Locate the cell with the specified text and output its (X, Y) center coordinate. 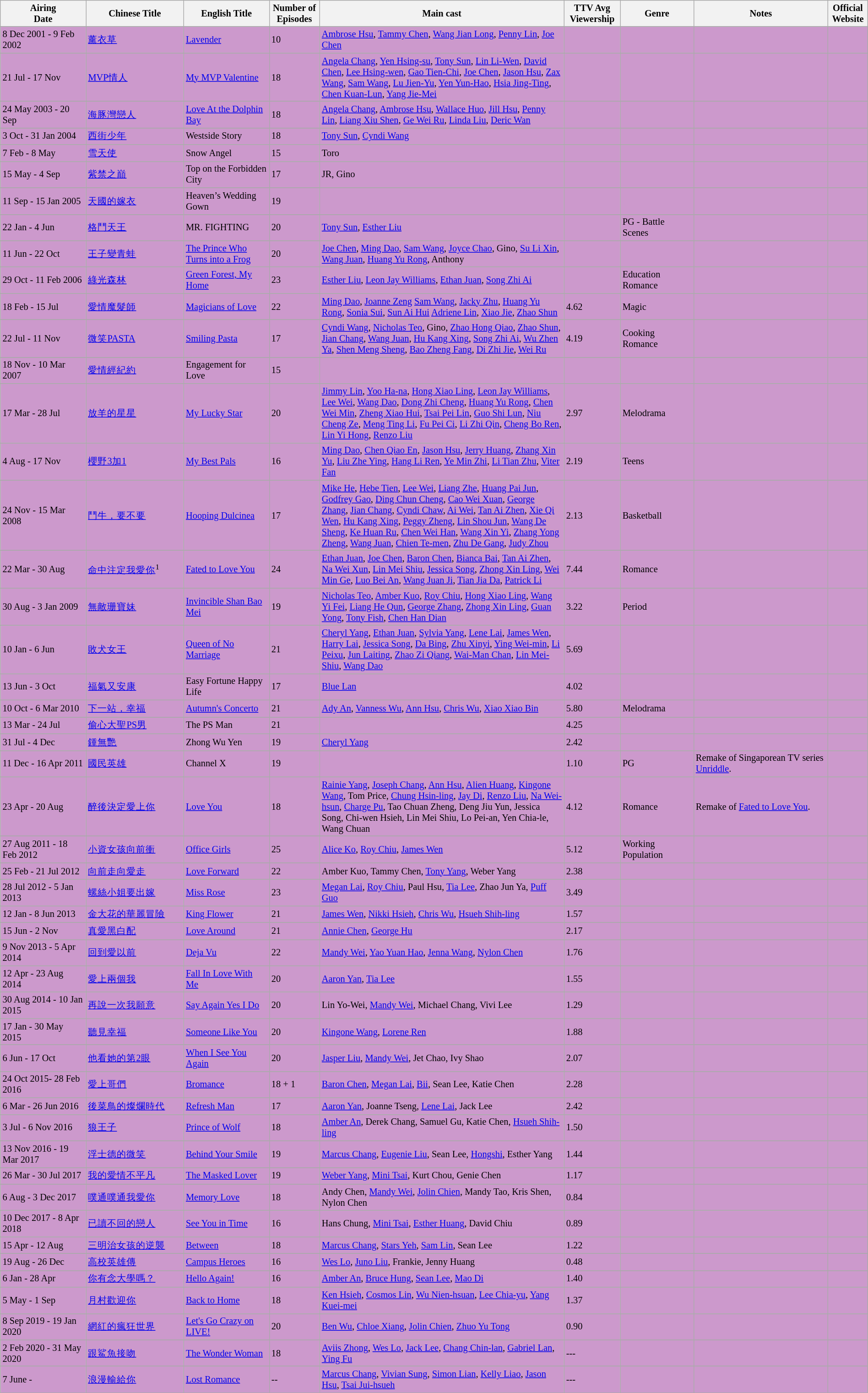
0.89 (592, 1224)
噗通噗通我愛你 (135, 1197)
PG (657, 764)
Mandy Wei, Yao Yuan Hao, Jenna Wang, Nylon Chen (442, 953)
Annie Chen, George Hu (442, 931)
格鬥天王 (135, 228)
命中注定我愛你1 (135, 569)
See You in Time (226, 1224)
11 Sep - 15 Jan 2005 (43, 201)
Prince of Wolf (226, 1127)
真愛黑白配 (135, 931)
6 Aug - 3 Dec 2017 (43, 1197)
1.55 (592, 979)
Chinese Title (135, 13)
Amber An, Derek Chang, Samuel Gu, Katie Chen, Hsueh Shih-ling (442, 1127)
Marcus Chang, Eugenie Liu, Sean Lee, Hongshi, Esther Yang (442, 1154)
1.44 (592, 1154)
Refresh Man (226, 1106)
Westside Story (226, 136)
18 Feb - 15 Jul (43, 307)
4.25 (592, 725)
Fated to Love You (226, 569)
13 Jun - 3 Oct (43, 687)
7 Feb - 8 May (43, 153)
15 Apr - 12 Aug (43, 1245)
24 Oct 2015- 28 Feb 2016 (43, 1084)
無敵珊寶妹 (135, 607)
Ben Wu, Chloe Xiang, Jolin Chien, Zhuo Yu Tong (442, 1327)
Love You (226, 807)
-- (294, 1379)
17 Jan - 30 May 2015 (43, 1032)
海豚灣戀人 (135, 114)
Hello Again! (226, 1279)
PG - Battle Scenes (657, 228)
2.38 (592, 871)
Ady An, Vanness Wu, Ann Hsu, Chris Wu, Xiao Xiao Bin (442, 709)
Ming Dao, Chen Qiao En, Jason Hsu, Jerry Huang, Zhang Xin Yu, Liu Zhe Ying, Hang Li Ren, Ye Min Zhi, Li Tian Zhu, Viter Fan (442, 461)
Love At the Dolphin Bay (226, 114)
Aaron Yan, Joanne Tseng, Lene Lai, Jack Lee (442, 1106)
2.97 (592, 413)
Campus Heroes (226, 1262)
狼王子 (135, 1127)
Genre (657, 13)
4.12 (592, 807)
Love Forward (226, 871)
0.84 (592, 1197)
18 + 1 (294, 1084)
Jasper Liu, Mandy Wei, Jet Chao, Ivy Shao (442, 1058)
17 Mar - 28 Jul (43, 413)
1.29 (592, 1005)
The Wonder Woman (226, 1353)
Let's Go Crazy on LIVE! (226, 1327)
Marcus Chang, Stars Yeh, Sam Lin, Sean Lee (442, 1245)
浪漫輸給你 (135, 1379)
13 Nov 2016 - 19 Mar 2017 (43, 1154)
Tony Sun, Esther Liu (442, 228)
12 Jan - 8 Jun 2013 (43, 914)
Smiling Pasta (226, 338)
0.48 (592, 1262)
10 (294, 40)
Queen of No Marriage (226, 650)
Tony Sun, Cyndi Wang (442, 136)
Lost Romance (226, 1379)
Basketball (657, 515)
Remake of Singaporean TV series Unriddle. (761, 764)
4.62 (592, 307)
Miss Rose (226, 893)
鍾無艷 (135, 742)
26 Mar - 30 Jul 2017 (43, 1176)
10 Dec 2017 - 8 Apr 2018 (43, 1224)
Blue Lan (442, 687)
向前走向愛走 (135, 871)
Deja Vu (226, 953)
Aviis Zhong, Wes Lo, Jack Lee, Chang Chin-lan, Gabriel Lan, Ying Fu (442, 1353)
網紅的瘋狂世界 (135, 1327)
Notes (761, 13)
AiringDate (43, 13)
Channel X (226, 764)
JR, Gino (442, 174)
1.22 (592, 1245)
22 Mar - 30 Aug (43, 569)
5.80 (592, 709)
Love Around (226, 931)
1.57 (592, 914)
24 May 2003 - 20 Sep (43, 114)
Aaron Yan, Tia Lee (442, 979)
Education Romance (657, 280)
1.40 (592, 1279)
Megan Lai, Roy Chiu, Paul Hsu, Tia Lee, Zhao Jun Ya, Puff Guo (442, 893)
1.10 (592, 764)
24 Nov - 15 Mar 2008 (43, 515)
福氣又安康 (135, 687)
薰衣草 (135, 40)
櫻野3加1 (135, 461)
Engagement for Love (226, 370)
18 Nov - 10 Mar 2007 (43, 370)
5 May - 1 Sep (43, 1301)
Bromance (226, 1084)
11 Jun - 22 Oct (43, 254)
15 Jun - 2 Nov (43, 931)
三明治女孩的逆襲 (135, 1245)
27 Aug 2011 - 18 Feb 2012 (43, 849)
MVP情人 (135, 77)
Teens (657, 461)
Ken Hsieh, Cosmos Lin, Wu Nien-hsuan, Lee Chia-yu, Yang Kuei-mei (442, 1301)
Someone Like You (226, 1032)
Cheryl Yang (442, 742)
9 Nov 2013 - 5 Apr 2014 (43, 953)
Easy Fortune Happy Life (226, 687)
偷心大聖PS男 (135, 725)
Fall In Love With Me (226, 979)
22 Jul - 11 Nov (43, 338)
Cooking Romance (657, 338)
愛情經紀約 (135, 370)
2.28 (592, 1084)
The Prince Who Turns into a Frog (226, 254)
愛上哥們 (135, 1084)
金大花的華麗冒險 (135, 914)
2.19 (592, 461)
10 Oct - 6 Mar 2010 (43, 709)
他看她的第2眼 (135, 1058)
Magic (657, 307)
Main cast (442, 13)
The Masked Lover (226, 1176)
1.17 (592, 1176)
聽見幸福 (135, 1032)
3 Jul - 6 Nov 2016 (43, 1127)
Ming Dao, Joanne Zeng Sam Wang, Jacky Zhu, Huang Yu Rong, Sonia Sui, Sun Ai Hui Adriene Lin, Xiao Jie, Zhao Shun (442, 307)
My Best Pals (226, 461)
回到愛以前 (135, 953)
Baron Chen, Megan Lai, Bii, Sean Lee, Katie Chen (442, 1084)
再說一次我願意 (135, 1005)
23 Apr - 20 Aug (43, 807)
Office Girls (226, 849)
Top on the Forbidden City (226, 174)
8 Sep 2019 - 19 Jan 2020 (43, 1327)
Remake of Fated to Love You. (761, 807)
愛情魔髮師 (135, 307)
My MVP Valentine (226, 77)
The PS Man (226, 725)
5.69 (592, 650)
21 Jul - 17 Nov (43, 77)
19 Aug - 26 Dec (43, 1262)
11 Dec - 16 Apr 2011 (43, 764)
我的愛情不平凡 (135, 1176)
King Flower (226, 914)
25 (294, 849)
Amber Kuo, Tammy Chen, Tony Yang, Weber Yang (442, 871)
4.19 (592, 338)
Behind Your Smile (226, 1154)
James Wen, Nikki Hsieh, Chris Wu, Hsueh Shih-ling (442, 914)
高校英雄傳 (135, 1262)
Between (226, 1245)
已讀不回的戀人 (135, 1224)
Weber Yang, Mini Tsai, Kurt Chou, Genie Chen (442, 1176)
Back to Home (226, 1301)
12 Apr - 23 Aug 2014 (43, 979)
Lin Yo-Wei, Mandy Wei, Michael Chang, Vivi Lee (442, 1005)
4.02 (592, 687)
5.12 (592, 849)
醉後決定愛上你 (135, 807)
31 Jul - 4 Dec (43, 742)
Magicians of Love (226, 307)
Kingone Wang, Lorene Ren (442, 1032)
放羊的星星 (135, 413)
1.88 (592, 1032)
Joe Chen, Ming Dao, Sam Wang, Joyce Chao, Gino, Su Li Xin, Wang Juan, Huang Yu Rong, Anthony (442, 254)
Amber An, Bruce Hung, Sean Lee, Mao Di (442, 1279)
Toro (442, 153)
2.07 (592, 1058)
Esther Liu, Leon Jay Williams, Ethan Juan, Song Zhi Ai (442, 280)
6 Jun - 17 Oct (43, 1058)
13 Mar - 24 Jul (43, 725)
Invincible Shan Bao Mei (226, 607)
2.13 (592, 515)
跟鯊魚接吻 (135, 1353)
8 Dec 2001 - 9 Feb 2002 (43, 40)
Wes Lo, Juno Liu, Frankie, Jenny Huang (442, 1262)
10 Jan - 6 Jun (43, 650)
浮士德的微笑 (135, 1154)
7 June - (43, 1379)
6 Jan - 28 Apr (43, 1279)
22 Jan - 4 Jun (43, 228)
1.50 (592, 1127)
雪天使 (135, 153)
綠光森林 (135, 280)
Green Forest, My Home (226, 280)
7.44 (592, 569)
小資女孩向前衝 (135, 849)
微笑PASTA (135, 338)
28 Jul 2012 - 5 Jan 2013 (43, 893)
西街少年 (135, 136)
Period (657, 607)
王子變青蛙 (135, 254)
Andy Chen, Mandy Wei, Jolin Chien, Mandy Tao, Kris Shen, Nylon Chen (442, 1197)
2.17 (592, 931)
Snow Angel (226, 153)
Memory Love (226, 1197)
敗犬女王 (135, 650)
Autumn's Concerto (226, 709)
國民英雄 (135, 764)
MR. FIGHTING (226, 228)
4 Aug - 17 Nov (43, 461)
Zhong Wu Yen (226, 742)
你有念大學嗎？ (135, 1279)
Heaven’s Wedding Gown (226, 201)
Alice Ko, Roy Chiu, James Wen (442, 849)
螺絲小姐要出嫁 (135, 893)
Angela Chang, Ambrose Hsu, Wallace Huo, Jill Hsu, Penny Lin, Liang Xiu Shen, Ge Wei Ru, Linda Liu, Deric Wan (442, 114)
愛上兩個我 (135, 979)
3.49 (592, 893)
鬥牛，要不要 (135, 515)
下一站，幸福 (135, 709)
Ambrose Hsu, Tammy Chen, Wang Jian Long, Penny Lin, Joe Chen (442, 40)
天國的嫁衣 (135, 201)
Official Website (848, 13)
1.76 (592, 953)
Lavender (226, 40)
月村歡迎你 (135, 1301)
0.90 (592, 1327)
TTV Avg Viewership (592, 13)
24 (294, 569)
Marcus Chang, Vivian Sung, Simon Lian, Kelly Liao, Jason Hsu, Tsai Jui-hsueh (442, 1379)
29 Oct - 11 Feb 2006 (43, 280)
Nicholas Teo, Amber Kuo, Roy Chiu, Hong Xiao Ling, Wang Yi Fei, Liang He Qun, George Zhang, Zhong Xin Ling, Guan Yong, Tony Fish, Chen Han Dian (442, 607)
1.37 (592, 1301)
15 May - 4 Sep (43, 174)
紫禁之巔 (135, 174)
3.22 (592, 607)
My Lucky Star (226, 413)
25 Feb - 21 Jul 2012 (43, 871)
30 Aug - 3 Jan 2009 (43, 607)
30 Aug 2014 - 10 Jan 2015 (43, 1005)
When I See You Again (226, 1058)
Hans Chung, Mini Tsai, Esther Huang, David Chiu (442, 1224)
2 Feb 2020 - 31 May 2020 (43, 1353)
Working Population (657, 849)
3 Oct - 31 Jan 2004 (43, 136)
Say Again Yes I Do (226, 1005)
後菜鳥的燦爛時代 (135, 1106)
Hooping Dulcinea (226, 515)
English Title (226, 13)
6 Mar - 26 Jun 2016 (43, 1106)
Number of Episodes (294, 13)
